Determine the [x, y] coordinate at the center of the cell enclosing the given text.  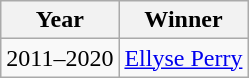
Year [60, 20]
Winner [184, 20]
2011–2020 [60, 58]
Ellyse Perry [184, 58]
